For the text-containing cell, return its midpoint in [x, y] coordinate format. 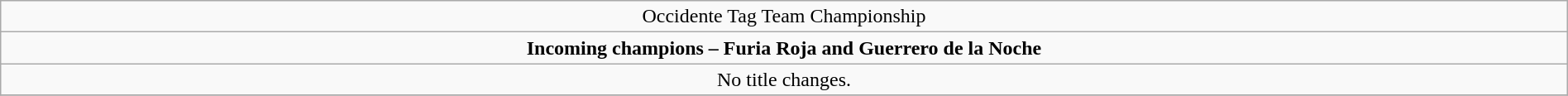
No title changes. [784, 79]
Occidente Tag Team Championship [784, 17]
Incoming champions – Furia Roja and Guerrero de la Noche [784, 48]
